For the text-containing cell, return its midpoint in [x, y] coordinate format. 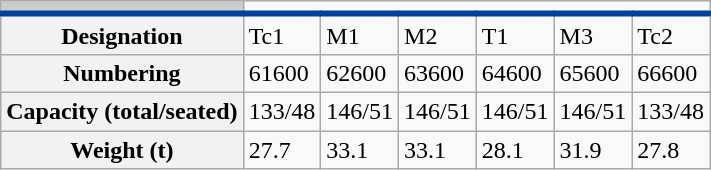
66600 [671, 73]
T1 [515, 34]
M1 [360, 34]
61600 [282, 73]
M3 [593, 34]
M2 [438, 34]
63600 [438, 73]
27.7 [282, 149]
62600 [360, 73]
65600 [593, 73]
Designation [122, 34]
31.9 [593, 149]
27.8 [671, 149]
64600 [515, 73]
Capacity (total/seated) [122, 111]
28.1 [515, 149]
Numbering [122, 73]
Weight (t) [122, 149]
Tc1 [282, 34]
Tc2 [671, 34]
